Return (x, y) of the center of cell containing provided text 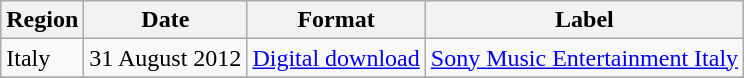
Region (42, 20)
Label (584, 20)
Date (166, 20)
Digital download (336, 58)
Format (336, 20)
31 August 2012 (166, 58)
Italy (42, 58)
Sony Music Entertainment Italy (584, 58)
